Find where the given text appears and provide that cell's center as (x, y) coordinate. 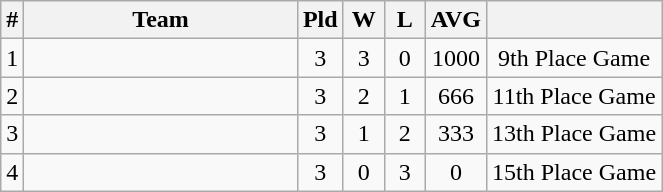
4 (12, 172)
L (404, 20)
333 (456, 134)
AVG (456, 20)
W (364, 20)
13th Place Game (574, 134)
# (12, 20)
Team (161, 20)
15th Place Game (574, 172)
666 (456, 96)
9th Place Game (574, 58)
11th Place Game (574, 96)
1000 (456, 58)
Pld (320, 20)
